Detect which cell encompasses the target text, then output its [x, y] center coordinate. 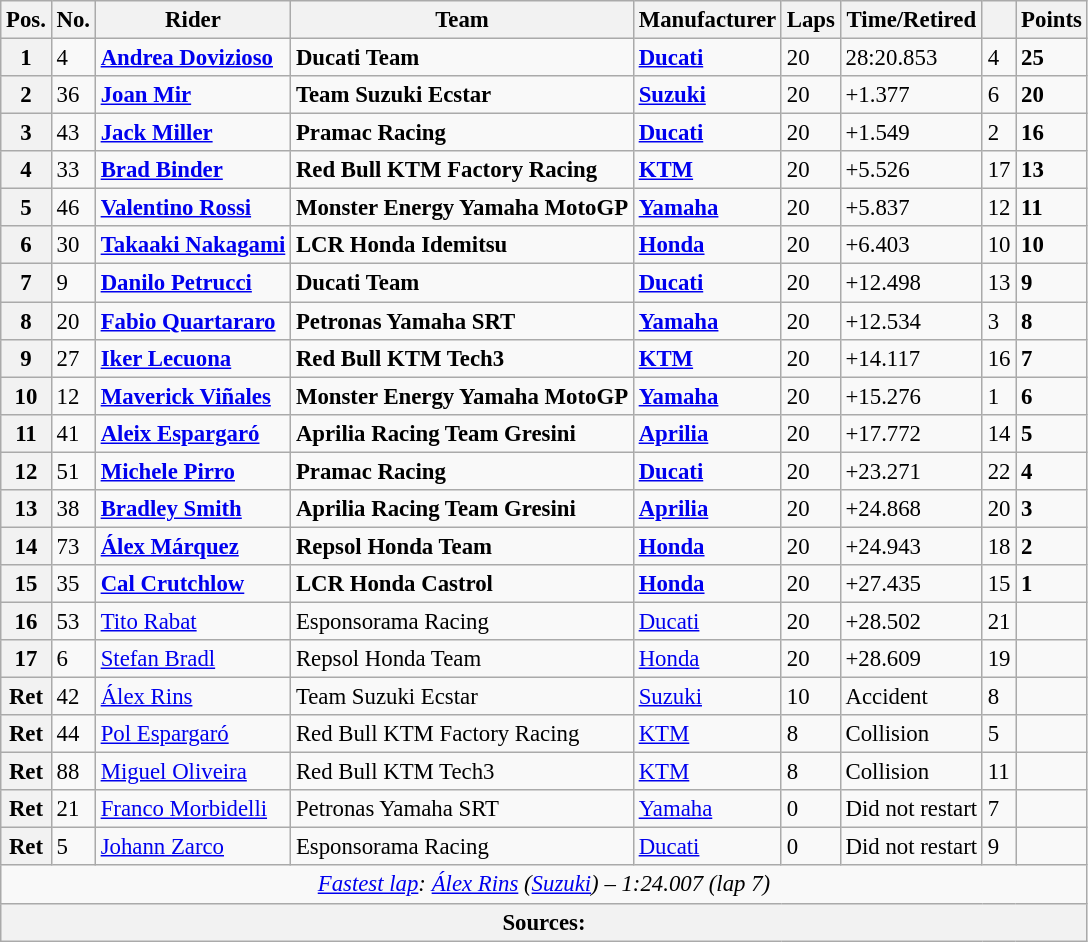
Franco Morbidelli [192, 809]
Stefan Bradl [192, 659]
19 [998, 659]
28:20.853 [911, 58]
Manufacturer [707, 20]
+1.549 [911, 133]
Iker Lecuona [192, 358]
Miguel Oliveira [192, 772]
Fastest lap: Álex Rins (Suzuki) – 1:24.007 (lap 7) [544, 885]
Valentino Rossi [192, 208]
Brad Binder [192, 170]
+6.403 [911, 245]
25 [1052, 58]
36 [73, 95]
Takaaki Nakagami [192, 245]
Johann Zarco [192, 847]
+24.868 [911, 509]
Maverick Viñales [192, 396]
LCR Honda Idemitsu [462, 245]
Pos. [26, 20]
Points [1052, 20]
+14.117 [911, 358]
+28.502 [911, 621]
73 [73, 546]
+5.526 [911, 170]
18 [998, 546]
43 [73, 133]
Fabio Quartararo [192, 321]
35 [73, 584]
42 [73, 697]
30 [73, 245]
Time/Retired [911, 20]
Tito Rabat [192, 621]
Bradley Smith [192, 509]
46 [73, 208]
No. [73, 20]
Michele Pirro [192, 471]
51 [73, 471]
Álex Rins [192, 697]
+24.943 [911, 546]
+5.837 [911, 208]
27 [73, 358]
+23.271 [911, 471]
LCR Honda Castrol [462, 584]
88 [73, 772]
+17.772 [911, 433]
Pol Espargaró [192, 734]
Rider [192, 20]
Accident [911, 697]
33 [73, 170]
+12.534 [911, 321]
44 [73, 734]
22 [998, 471]
+1.377 [911, 95]
+15.276 [911, 396]
+28.609 [911, 659]
Aleix Espargaró [192, 433]
Danilo Petrucci [192, 283]
Team [462, 20]
+27.435 [911, 584]
41 [73, 433]
Cal Crutchlow [192, 584]
Laps [810, 20]
38 [73, 509]
53 [73, 621]
Joan Mir [192, 95]
Sources: [544, 922]
+12.498 [911, 283]
Andrea Dovizioso [192, 58]
Álex Márquez [192, 546]
Jack Miller [192, 133]
